Search for the cell housing the specified text and yield its (x, y) center coordinate. 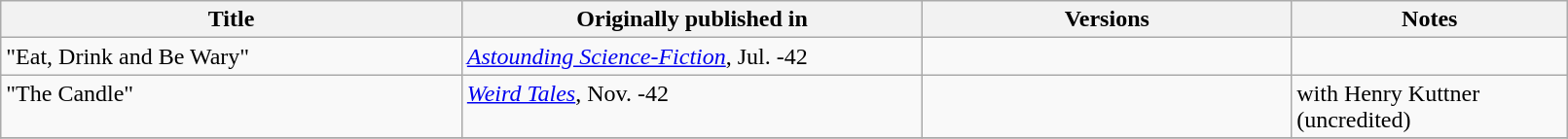
Notes (1430, 19)
"The Candle" (232, 107)
with Henry Kuttner (uncredited) (1430, 107)
Astounding Science-Fiction, Jul. -42 (692, 56)
Weird Tales, Nov. -42 (692, 107)
"Eat, Drink and Be Wary" (232, 56)
Title (232, 19)
Originally published in (692, 19)
Versions (1108, 19)
